Detect which cell encompasses the target text, then output its (X, Y) center coordinate. 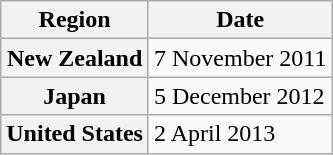
Date (240, 20)
United States (75, 134)
7 November 2011 (240, 58)
Region (75, 20)
5 December 2012 (240, 96)
New Zealand (75, 58)
2 April 2013 (240, 134)
Japan (75, 96)
